Capture the cell that displays the provided text and extract its [X, Y] central coordinate. 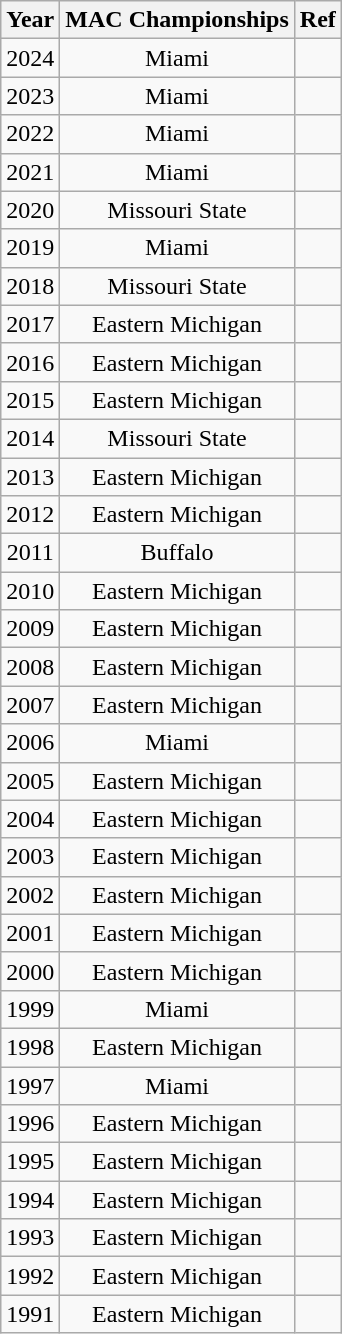
1991 [30, 1314]
2020 [30, 210]
1997 [30, 1085]
2022 [30, 134]
2005 [30, 781]
2017 [30, 324]
1993 [30, 1238]
1994 [30, 1200]
1998 [30, 1047]
2021 [30, 172]
Ref [318, 20]
2009 [30, 629]
1999 [30, 1009]
2014 [30, 438]
2003 [30, 857]
MAC Championships [177, 20]
2015 [30, 400]
2023 [30, 96]
2007 [30, 705]
2012 [30, 515]
2011 [30, 553]
Buffalo [177, 553]
2013 [30, 477]
2002 [30, 895]
2018 [30, 286]
2024 [30, 58]
2004 [30, 819]
2006 [30, 743]
2008 [30, 667]
1996 [30, 1124]
2016 [30, 362]
2010 [30, 591]
Year [30, 20]
2000 [30, 971]
1995 [30, 1162]
2019 [30, 248]
1992 [30, 1276]
2001 [30, 933]
